Scan for the cell matching the given text and deliver its (X, Y) coordinate at center. 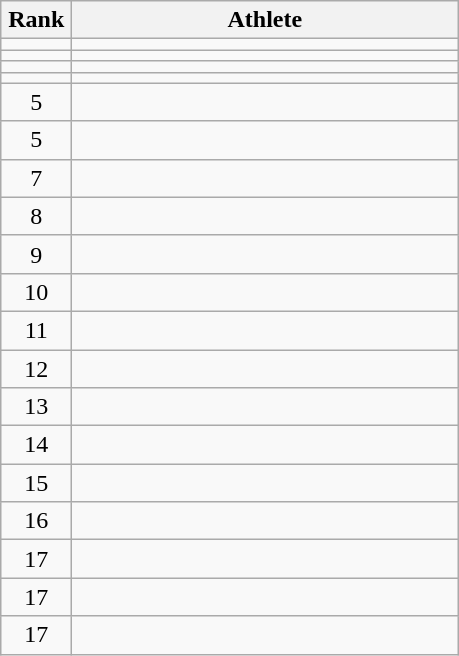
9 (36, 254)
Athlete (265, 20)
7 (36, 178)
8 (36, 216)
12 (36, 369)
10 (36, 292)
11 (36, 330)
16 (36, 521)
13 (36, 407)
Rank (36, 20)
15 (36, 483)
14 (36, 445)
